Provide the [X, Y] coordinate of the cell's center where the given text is located.  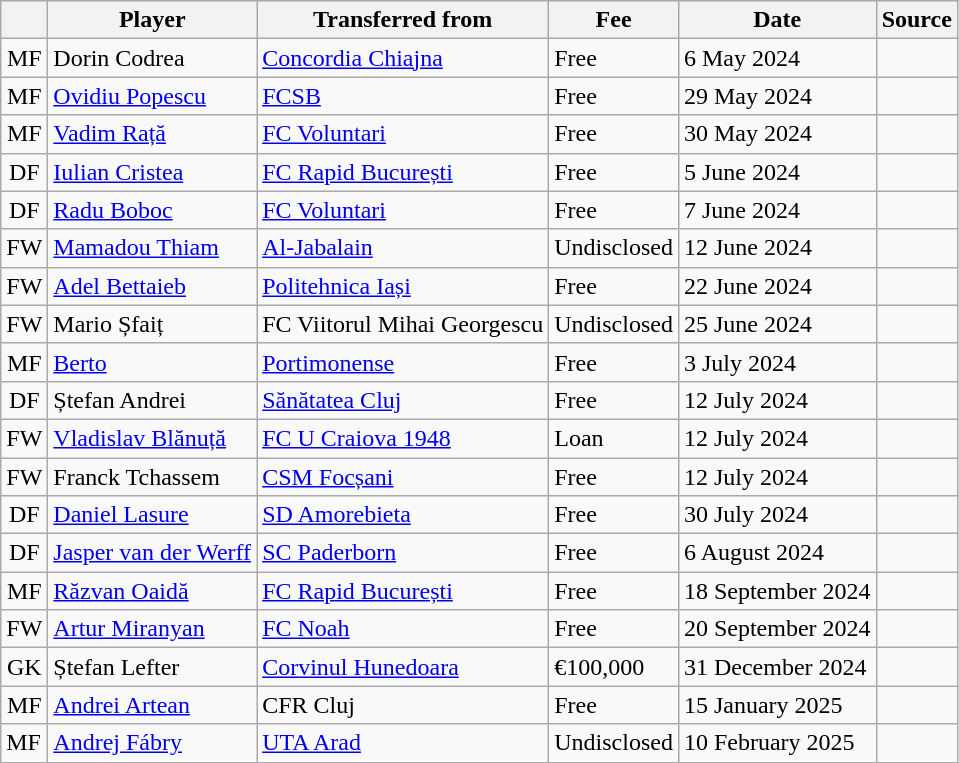
Daniel Lasure [152, 515]
FC Noah [403, 629]
SC Paderborn [403, 553]
18 September 2024 [777, 591]
Răzvan Oaidă [152, 591]
Adel Bettaieb [152, 286]
Mario Șfaiț [152, 324]
Andrej Fábry [152, 743]
€100,000 [614, 667]
30 July 2024 [777, 515]
31 December 2024 [777, 667]
GK [24, 667]
Radu Boboc [152, 210]
UTA Arad [403, 743]
7 June 2024 [777, 210]
Source [916, 20]
12 June 2024 [777, 248]
Sănătatea Cluj [403, 400]
CFR Cluj [403, 705]
Ștefan Andrei [152, 400]
Andrei Artean [152, 705]
Vadim Rață [152, 134]
Ovidiu Popescu [152, 96]
Loan [614, 438]
10 February 2025 [777, 743]
6 May 2024 [777, 58]
Al-Jabalain [403, 248]
Portimonense [403, 362]
15 January 2025 [777, 705]
Iulian Cristea [152, 172]
22 June 2024 [777, 286]
Corvinul Hunedoara [403, 667]
Mamadou Thiam [152, 248]
Player [152, 20]
Concordia Chiajna [403, 58]
25 June 2024 [777, 324]
3 July 2024 [777, 362]
FC Viitorul Mihai Georgescu [403, 324]
CSM Focșani [403, 477]
Vladislav Blănuță [152, 438]
6 August 2024 [777, 553]
Artur Miranyan [152, 629]
20 September 2024 [777, 629]
30 May 2024 [777, 134]
Jasper van der Werff [152, 553]
Fee [614, 20]
Politehnica Iași [403, 286]
Berto [152, 362]
Transferred from [403, 20]
SD Amorebieta [403, 515]
Date [777, 20]
FCSB [403, 96]
Franck Tchassem [152, 477]
Ștefan Lefter [152, 667]
29 May 2024 [777, 96]
FC U Craiova 1948 [403, 438]
5 June 2024 [777, 172]
Dorin Codrea [152, 58]
